Provide the [x, y] coordinate of the cell's center where the given text is located.  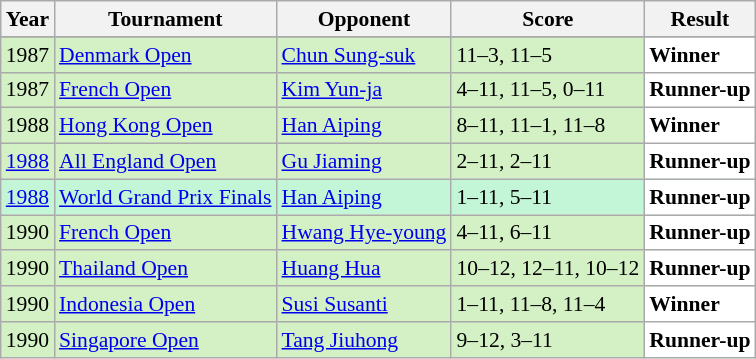
8–11, 11–1, 11–8 [548, 126]
Tang Jiuhong [364, 340]
Susi Susanti [364, 304]
Hwang Hye-young [364, 233]
Score [548, 19]
All England Open [165, 162]
Denmark Open [165, 55]
Singapore Open [165, 340]
9–12, 3–11 [548, 340]
Indonesia Open [165, 304]
Thailand Open [165, 269]
1–11, 11–8, 11–4 [548, 304]
4–11, 6–11 [548, 233]
World Grand Prix Finals [165, 197]
Tournament [165, 19]
10–12, 12–11, 10–12 [548, 269]
Kim Yun-ja [364, 90]
Huang Hua [364, 269]
Chun Sung-suk [364, 55]
Result [700, 19]
Opponent [364, 19]
Gu Jiaming [364, 162]
11–3, 11–5 [548, 55]
1–11, 5–11 [548, 197]
2–11, 2–11 [548, 162]
4–11, 11–5, 0–11 [548, 90]
Year [28, 19]
Hong Kong Open [165, 126]
